Capture the cell that displays the provided text and extract its (x, y) central coordinate. 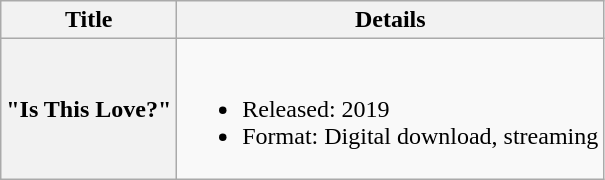
Details (390, 20)
Released: 2019Format: Digital download, streaming (390, 109)
Title (89, 20)
"Is This Love?" (89, 109)
